Pinpoint the cell where the given text exists, returning its (x, y) midpoint coordinate. 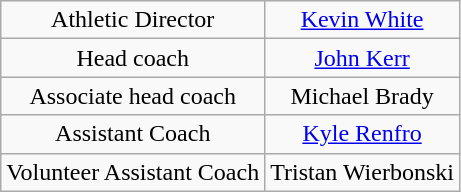
Michael Brady (362, 96)
John Kerr (362, 58)
Athletic Director (133, 20)
Associate head coach (133, 96)
Head coach (133, 58)
Kyle Renfro (362, 134)
Assistant Coach (133, 134)
Tristan Wierbonski (362, 172)
Kevin White (362, 20)
Volunteer Assistant Coach (133, 172)
